Find where the given text appears and provide that cell's center as [X, Y] coordinate. 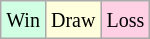
Draw [72, 20]
Win [24, 20]
Loss [126, 20]
